Locate the cell with the specified text and output its [x, y] center coordinate. 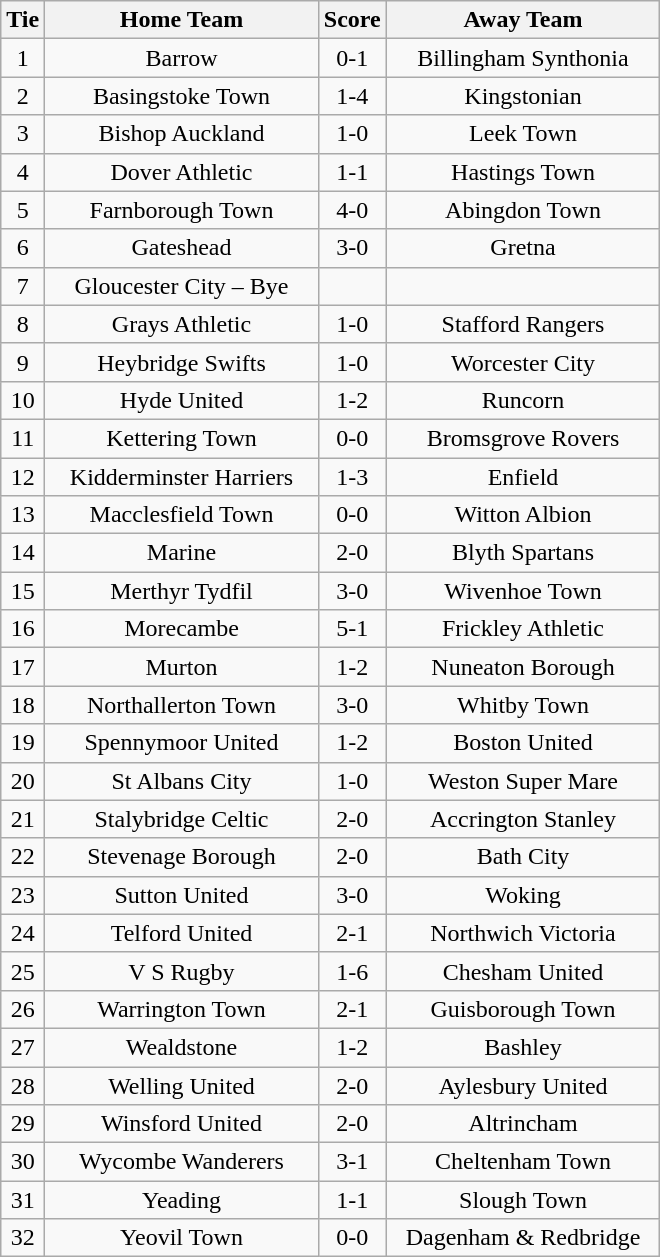
Aylesbury United [523, 1085]
19 [23, 743]
Billingham Synthonia [523, 58]
Macclesfield Town [182, 515]
21 [23, 819]
3-1 [352, 1162]
Bath City [523, 857]
22 [23, 857]
1-4 [352, 96]
10 [23, 400]
Murton [182, 667]
4 [23, 172]
Heybridge Swifts [182, 362]
24 [23, 933]
Bashley [523, 1047]
30 [23, 1162]
5 [23, 210]
Boston United [523, 743]
Winsford United [182, 1124]
Witton Albion [523, 515]
6 [23, 248]
Spennymoor United [182, 743]
15 [23, 591]
25 [23, 971]
1 [23, 58]
Wycombe Wanderers [182, 1162]
3 [23, 134]
Nuneaton Borough [523, 667]
Basingstoke Town [182, 96]
Abingdon Town [523, 210]
7 [23, 286]
Accrington Stanley [523, 819]
Welling United [182, 1085]
V S Rugby [182, 971]
Farnborough Town [182, 210]
Gateshead [182, 248]
Yeovil Town [182, 1238]
Wivenhoe Town [523, 591]
14 [23, 553]
Score [352, 20]
Gretna [523, 248]
Bromsgrove Rovers [523, 438]
Home Team [182, 20]
Cheltenham Town [523, 1162]
Guisborough Town [523, 1009]
Kingstonian [523, 96]
Kidderminster Harriers [182, 477]
0-1 [352, 58]
8 [23, 324]
29 [23, 1124]
11 [23, 438]
Worcester City [523, 362]
23 [23, 895]
Enfield [523, 477]
Stalybridge Celtic [182, 819]
Dover Athletic [182, 172]
Grays Athletic [182, 324]
31 [23, 1200]
Sutton United [182, 895]
Whitby Town [523, 705]
Hastings Town [523, 172]
Warrington Town [182, 1009]
Bishop Auckland [182, 134]
Woking [523, 895]
Weston Super Mare [523, 781]
Runcorn [523, 400]
4-0 [352, 210]
Frickley Athletic [523, 629]
2 [23, 96]
Stafford Rangers [523, 324]
Telford United [182, 933]
Slough Town [523, 1200]
Blyth Spartans [523, 553]
Stevenage Borough [182, 857]
Hyde United [182, 400]
1-3 [352, 477]
Dagenham & Redbridge [523, 1238]
Marine [182, 553]
Kettering Town [182, 438]
Yeading [182, 1200]
12 [23, 477]
28 [23, 1085]
9 [23, 362]
St Albans City [182, 781]
Gloucester City – Bye [182, 286]
Wealdstone [182, 1047]
Away Team [523, 20]
Tie [23, 20]
16 [23, 629]
Barrow [182, 58]
32 [23, 1238]
Chesham United [523, 971]
20 [23, 781]
Merthyr Tydfil [182, 591]
1-6 [352, 971]
27 [23, 1047]
5-1 [352, 629]
Altrincham [523, 1124]
13 [23, 515]
Northallerton Town [182, 705]
Morecambe [182, 629]
Northwich Victoria [523, 933]
18 [23, 705]
26 [23, 1009]
17 [23, 667]
Leek Town [523, 134]
